Provide the [x, y] coordinate of the cell's center where the given text is located.  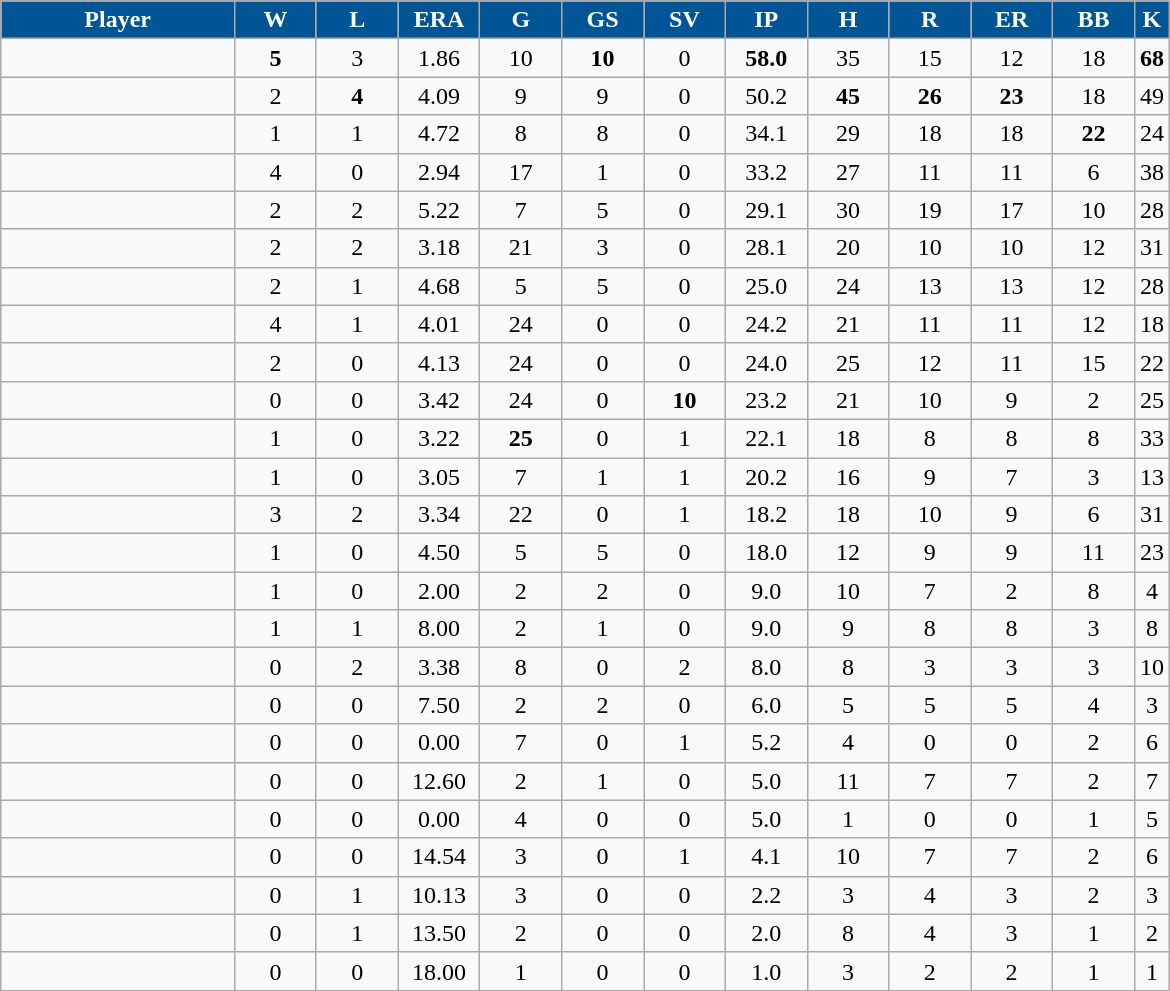
10.13 [439, 895]
2.2 [766, 895]
26 [930, 96]
G [521, 20]
19 [930, 210]
24.0 [766, 362]
H [848, 20]
4.09 [439, 96]
14.54 [439, 857]
4.01 [439, 324]
L [357, 20]
35 [848, 58]
20.2 [766, 477]
33 [1152, 438]
6.0 [766, 705]
3.05 [439, 477]
29.1 [766, 210]
Player [118, 20]
IP [766, 20]
5.2 [766, 743]
SV [685, 20]
25.0 [766, 286]
27 [848, 172]
29 [848, 134]
30 [848, 210]
R [930, 20]
4.50 [439, 553]
5.22 [439, 210]
3.18 [439, 248]
ER [1012, 20]
GS [603, 20]
4.68 [439, 286]
K [1152, 20]
18.0 [766, 553]
2.94 [439, 172]
W [276, 20]
2.0 [766, 933]
3.38 [439, 667]
8.0 [766, 667]
BB [1093, 20]
7.50 [439, 705]
24.2 [766, 324]
34.1 [766, 134]
49 [1152, 96]
8.00 [439, 629]
1.0 [766, 971]
38 [1152, 172]
3.42 [439, 400]
33.2 [766, 172]
58.0 [766, 58]
4.1 [766, 857]
23.2 [766, 400]
68 [1152, 58]
18.2 [766, 515]
4.72 [439, 134]
28.1 [766, 248]
16 [848, 477]
50.2 [766, 96]
45 [848, 96]
12.60 [439, 781]
20 [848, 248]
3.22 [439, 438]
1.86 [439, 58]
13.50 [439, 933]
2.00 [439, 591]
4.13 [439, 362]
3.34 [439, 515]
18.00 [439, 971]
ERA [439, 20]
22.1 [766, 438]
